Capture the cell that displays the provided text and extract its (X, Y) central coordinate. 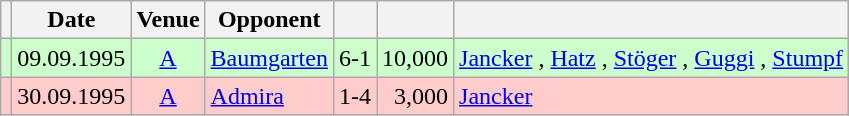
Opponent (269, 20)
6-1 (354, 58)
Venue (168, 20)
30.09.1995 (72, 96)
Baumgarten (269, 58)
1-4 (354, 96)
09.09.1995 (72, 58)
Jancker , Hatz , Stöger , Guggi , Stumpf (652, 58)
10,000 (414, 58)
Admira (269, 96)
3,000 (414, 96)
Jancker (652, 96)
Date (72, 20)
